Search for the cell housing the specified text and yield its [x, y] center coordinate. 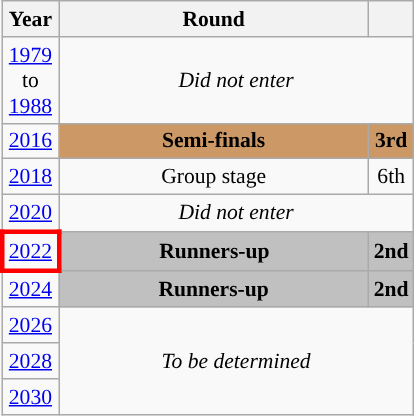
To be determined [236, 362]
Round [214, 19]
2030 [30, 397]
Group stage [214, 177]
Semi-finals [214, 141]
1979to1988 [30, 80]
2022 [30, 252]
3rd [392, 141]
2028 [30, 361]
2018 [30, 177]
6th [392, 177]
2024 [30, 288]
2026 [30, 326]
Year [30, 19]
2016 [30, 141]
2020 [30, 214]
